Locate the cell with the specified text and output its (X, Y) center coordinate. 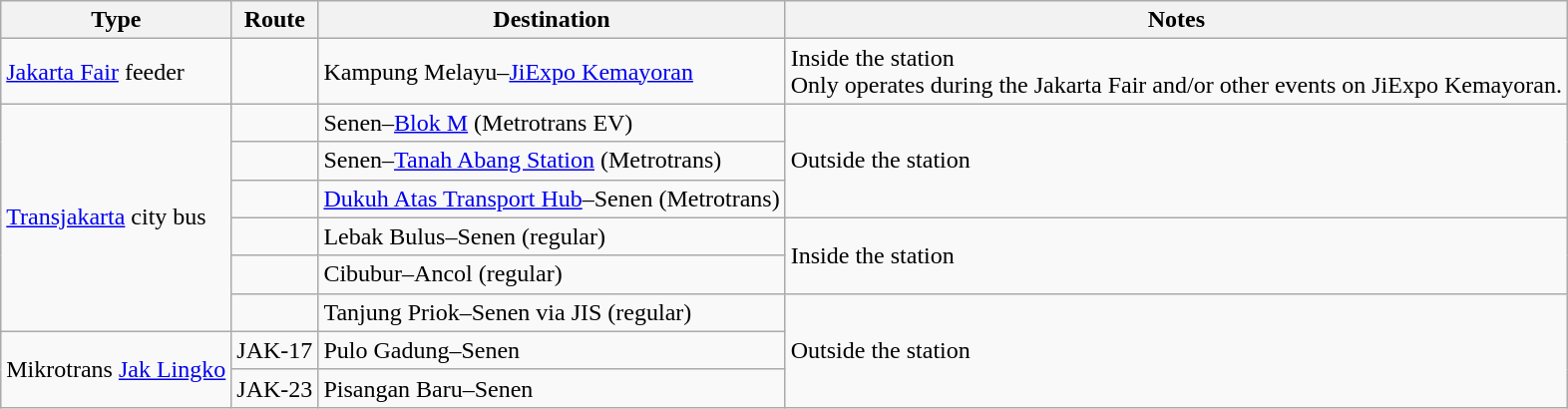
Route (275, 20)
Destination (552, 20)
Tanjung Priok–Senen via JIS (regular) (552, 312)
Pisangan Baru–Senen (552, 388)
Notes (1176, 20)
Inside the stationOnly operates during the Jakarta Fair and/or other events on JiExpo Kemayoran. (1176, 72)
Senen–Blok M (Metrotrans EV) (552, 123)
JAK-17 (275, 350)
Senen–Tanah Abang Station (Metrotrans) (552, 161)
Transjakarta city bus (116, 217)
Dukuh Atas Transport Hub–Senen (Metrotrans) (552, 199)
Inside the station (1176, 255)
Pulo Gadung–Senen (552, 350)
Type (116, 20)
Lebak Bulus–Senen (regular) (552, 236)
Kampung Melayu–JiExpo Kemayoran (552, 72)
Cibubur–Ancol (regular) (552, 274)
JAK-23 (275, 388)
Jakarta Fair feeder (116, 72)
Mikrotrans Jak Lingko (116, 369)
